Locate the cell with the specified text and output its (x, y) center coordinate. 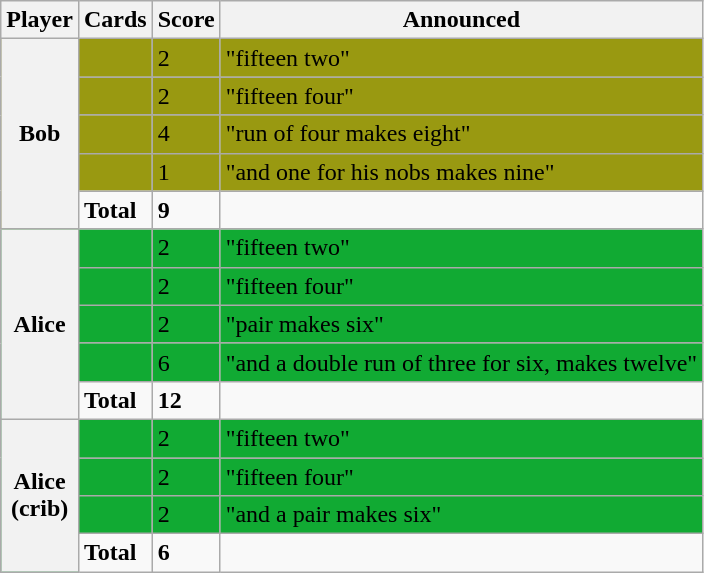
Cards (115, 20)
"and a pair makes six" (462, 515)
1 (186, 172)
"run of four makes eight" (462, 134)
Alice(crib) (40, 495)
Announced (462, 20)
"and a double run of three for six, makes twelve" (462, 362)
"and one for his nobs makes nine" (462, 172)
9 (186, 210)
4 (186, 134)
Score (186, 20)
Alice (40, 324)
12 (186, 400)
Bob (40, 134)
"pair makes six" (462, 324)
Player (40, 20)
